From the cell containing the given text, extract its center point as (x, y) coordinate. 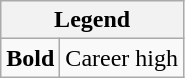
Career high (122, 58)
Bold (30, 58)
Legend (92, 20)
